Return the [x, y] coordinate for the center point of the cell that contains the specified text.  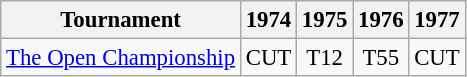
T55 [381, 58]
1974 [268, 20]
1977 [437, 20]
1975 [325, 20]
T12 [325, 58]
Tournament [121, 20]
1976 [381, 20]
The Open Championship [121, 58]
